Locate the cell with the specified text and output its [x, y] center coordinate. 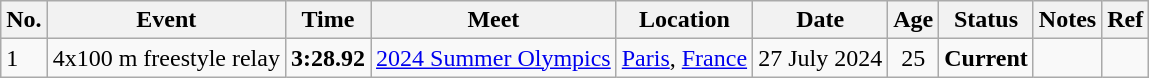
Date [820, 20]
Age [914, 20]
No. [24, 20]
Paris, France [684, 58]
Current [986, 58]
Ref [1126, 20]
Notes [1067, 20]
25 [914, 58]
Status [986, 20]
4x100 m freestyle relay [166, 58]
Event [166, 20]
2024 Summer Olympics [494, 58]
Location [684, 20]
Time [328, 20]
27 July 2024 [820, 58]
1 [24, 58]
Meet [494, 20]
3:28.92 [328, 58]
